Detect which cell encompasses the target text, then output its [x, y] center coordinate. 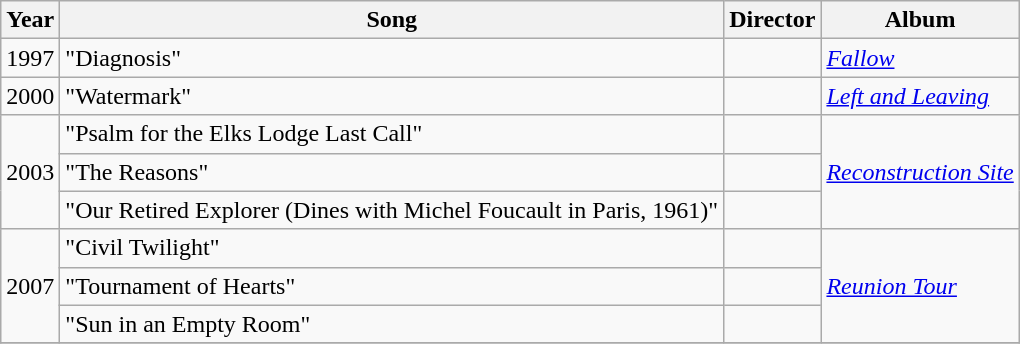
"Watermark" [392, 96]
"The Reasons" [392, 172]
"Psalm for the Elks Lodge Last Call" [392, 134]
"Civil Twilight" [392, 248]
"Diagnosis" [392, 58]
Year [30, 20]
Reunion Tour [920, 286]
Album [920, 20]
Director [772, 20]
2003 [30, 172]
Fallow [920, 58]
1997 [30, 58]
Left and Leaving [920, 96]
2007 [30, 286]
Reconstruction Site [920, 172]
"Sun in an Empty Room" [392, 324]
2000 [30, 96]
"Tournament of Hearts" [392, 286]
Song [392, 20]
"Our Retired Explorer (Dines with Michel Foucault in Paris, 1961)" [392, 210]
